Search for the cell housing the specified text and yield its (X, Y) center coordinate. 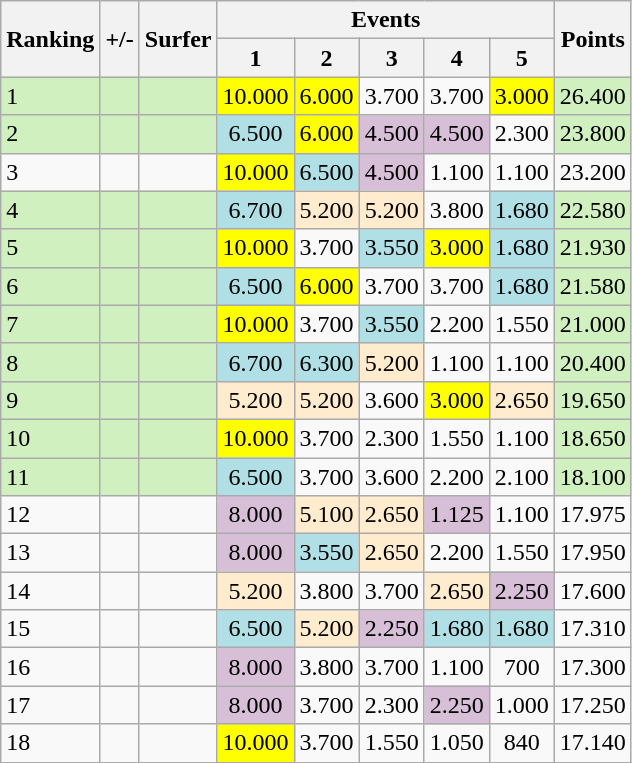
10 (50, 438)
18.100 (592, 477)
23.800 (592, 134)
6.300 (326, 362)
17.140 (592, 743)
Points (592, 39)
8 (50, 362)
17.950 (592, 553)
18 (50, 743)
19.650 (592, 400)
17.975 (592, 515)
23.200 (592, 172)
17.250 (592, 705)
13 (50, 553)
9 (50, 400)
700 (522, 667)
22.580 (592, 210)
1.000 (522, 705)
2.100 (522, 477)
17.310 (592, 629)
12 (50, 515)
14 (50, 591)
21.930 (592, 248)
840 (522, 743)
11 (50, 477)
5.100 (326, 515)
20.400 (592, 362)
1.050 (456, 743)
17.300 (592, 667)
1.125 (456, 515)
17 (50, 705)
21.580 (592, 286)
18.650 (592, 438)
17.600 (592, 591)
26.400 (592, 96)
15 (50, 629)
Events (386, 20)
21.000 (592, 324)
Surfer (178, 39)
16 (50, 667)
7 (50, 324)
+/- (120, 39)
Ranking (50, 39)
6 (50, 286)
